Pinpoint the cell where the given text exists, returning its [X, Y] midpoint coordinate. 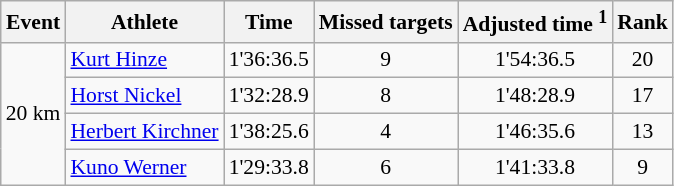
Kurt Hinze [144, 60]
Kuno Werner [144, 167]
Time [269, 22]
Missed targets [386, 22]
20 [642, 60]
1'54:36.5 [536, 60]
Adjusted time 1 [536, 22]
20 km [34, 113]
6 [386, 167]
4 [386, 132]
Horst Nickel [144, 96]
1'29:33.8 [269, 167]
1'48:28.9 [536, 96]
1'46:35.6 [536, 132]
1'32:28.9 [269, 96]
8 [386, 96]
1'36:36.5 [269, 60]
Athlete [144, 22]
17 [642, 96]
1'38:25.6 [269, 132]
Herbert Kirchner [144, 132]
1'41:33.8 [536, 167]
Event [34, 22]
Rank [642, 22]
13 [642, 132]
